Scan for the cell matching the given text and deliver its (x, y) coordinate at center. 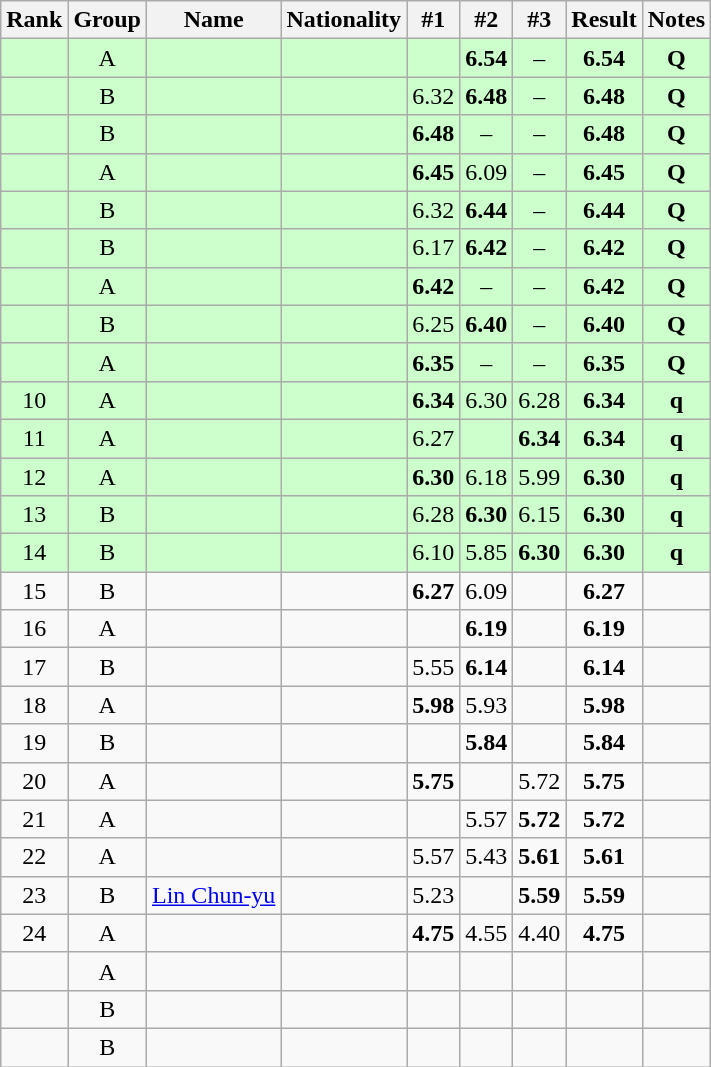
Lin Chun-yu (214, 895)
6.10 (434, 553)
Nationality (344, 20)
5.85 (486, 553)
20 (34, 781)
#2 (486, 20)
4.40 (540, 933)
Group (108, 20)
22 (34, 857)
5.93 (486, 705)
6.18 (486, 477)
5.55 (434, 667)
#3 (540, 20)
18 (34, 705)
16 (34, 629)
13 (34, 515)
#1 (434, 20)
12 (34, 477)
5.23 (434, 895)
Rank (34, 20)
19 (34, 743)
5.99 (540, 477)
17 (34, 667)
14 (34, 553)
10 (34, 400)
4.55 (486, 933)
24 (34, 933)
Name (214, 20)
21 (34, 819)
6.17 (434, 248)
Result (604, 20)
11 (34, 438)
5.43 (486, 857)
6.25 (434, 324)
23 (34, 895)
Notes (676, 20)
15 (34, 591)
6.15 (540, 515)
